Pinpoint the cell where the given text exists, returning its [X, Y] midpoint coordinate. 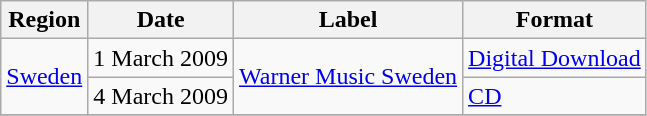
Sweden [44, 77]
4 March 2009 [161, 96]
Label [348, 20]
CD [555, 96]
Date [161, 20]
1 March 2009 [161, 58]
Digital Download [555, 58]
Warner Music Sweden [348, 77]
Region [44, 20]
Format [555, 20]
